Pinpoint the cell where the given text exists, returning its [x, y] midpoint coordinate. 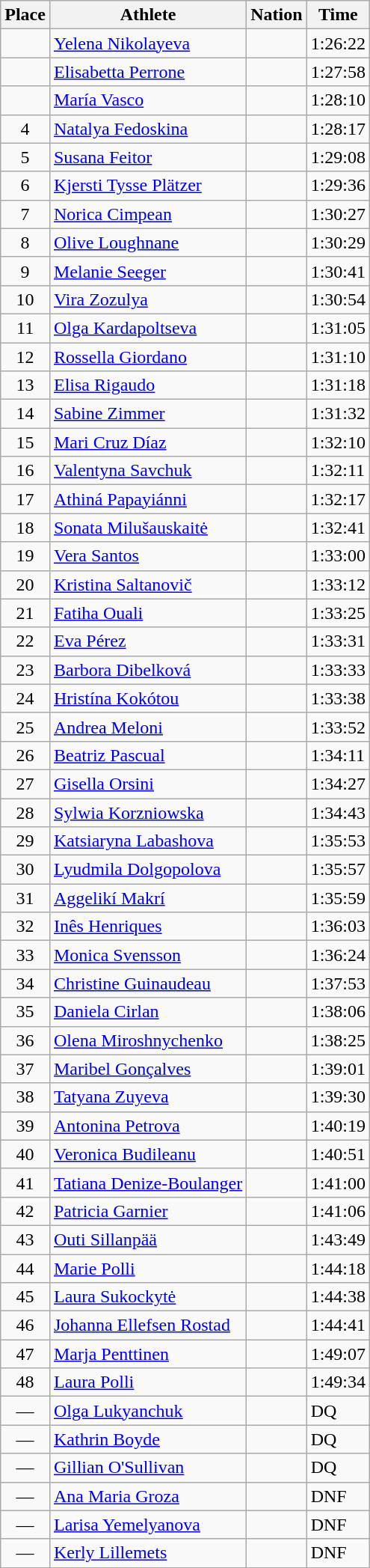
1:38:25 [338, 1040]
Yelena Nikolayeva [148, 43]
Vera Santos [148, 556]
Inês Henriques [148, 927]
Valentyna Savchuk [148, 471]
Kerly Lillemets [148, 1553]
21 [25, 613]
1:49:07 [338, 1354]
23 [25, 670]
1:40:19 [338, 1126]
19 [25, 556]
1:44:41 [338, 1326]
Susana Feitor [148, 157]
Daniela Cirlan [148, 1012]
20 [25, 585]
1:28:17 [338, 129]
1:33:12 [338, 585]
29 [25, 841]
6 [25, 186]
15 [25, 442]
1:29:08 [338, 157]
Norica Cimpean [148, 214]
1:49:34 [338, 1382]
1:36:03 [338, 927]
25 [25, 727]
33 [25, 955]
Hristína Kokótou [148, 698]
4 [25, 129]
1:38:06 [338, 1012]
Andrea Meloni [148, 727]
Christine Guinaudeau [148, 983]
38 [25, 1097]
10 [25, 299]
Nation [277, 15]
Olga Kardapoltseva [148, 328]
32 [25, 927]
1:26:22 [338, 43]
1:30:54 [338, 299]
1:43:49 [338, 1239]
41 [25, 1183]
Athlete [148, 15]
Olena Miroshnychenko [148, 1040]
1:35:57 [338, 870]
34 [25, 983]
Time [338, 15]
Athiná Papayiánni [148, 499]
1:32:17 [338, 499]
1:34:43 [338, 812]
1:32:10 [338, 442]
Aggelikí Makrí [148, 898]
1:33:25 [338, 613]
María Vasco [148, 100]
Mari Cruz Díaz [148, 442]
26 [25, 755]
Olive Loughnane [148, 242]
1:34:27 [338, 784]
43 [25, 1239]
27 [25, 784]
1:30:29 [338, 242]
42 [25, 1211]
35 [25, 1012]
Kjersti Tysse Plätzer [148, 186]
30 [25, 870]
5 [25, 157]
1:28:10 [338, 100]
Marie Polli [148, 1269]
1:39:01 [338, 1069]
18 [25, 528]
1:31:32 [338, 414]
1:30:41 [338, 271]
Barbora Dibelková [148, 670]
11 [25, 328]
37 [25, 1069]
1:44:18 [338, 1269]
48 [25, 1382]
Ana Maria Groza [148, 1496]
24 [25, 698]
1:32:41 [338, 528]
Fatiha Ouali [148, 613]
44 [25, 1269]
1:41:06 [338, 1211]
Monica Svensson [148, 955]
45 [25, 1297]
1:31:18 [338, 385]
1:36:24 [338, 955]
28 [25, 812]
Kristina Saltanovič [148, 585]
Tatiana Denize-Boulanger [148, 1183]
Beatriz Pascual [148, 755]
1:33:33 [338, 670]
1:39:30 [338, 1097]
Lyudmila Dolgopolova [148, 870]
13 [25, 385]
40 [25, 1154]
9 [25, 271]
22 [25, 641]
1:30:27 [338, 214]
Patricia Garnier [148, 1211]
1:33:52 [338, 727]
12 [25, 357]
1:44:38 [338, 1297]
46 [25, 1326]
1:27:58 [338, 72]
Larisa Yemelyanova [148, 1525]
1:35:53 [338, 841]
1:33:00 [338, 556]
Elisa Rigaudo [148, 385]
Vira Zozulya [148, 299]
31 [25, 898]
Kathrin Boyde [148, 1439]
7 [25, 214]
Maribel Gonçalves [148, 1069]
Laura Sukockytė [148, 1297]
39 [25, 1126]
1:35:59 [338, 898]
Elisabetta Perrone [148, 72]
Johanna Ellefsen Rostad [148, 1326]
Antonina Petrova [148, 1126]
1:41:00 [338, 1183]
Katsiaryna Labashova [148, 841]
1:32:11 [338, 471]
Tatyana Zuyeva [148, 1097]
Eva Pérez [148, 641]
Sabine Zimmer [148, 414]
8 [25, 242]
1:33:31 [338, 641]
Place [25, 15]
Veronica Budileanu [148, 1154]
Gillian O'Sullivan [148, 1468]
Olga Lukyanchuk [148, 1411]
1:37:53 [338, 983]
1:31:05 [338, 328]
1:29:36 [338, 186]
Laura Polli [148, 1382]
47 [25, 1354]
36 [25, 1040]
1:40:51 [338, 1154]
Melanie Seeger [148, 271]
1:34:11 [338, 755]
Outi Sillanpää [148, 1239]
17 [25, 499]
Natalya Fedoskina [148, 129]
Gisella Orsini [148, 784]
Rossella Giordano [148, 357]
16 [25, 471]
Marja Penttinen [148, 1354]
1:31:10 [338, 357]
Sylwia Korzniowska [148, 812]
Sonata Milušauskaitė [148, 528]
1:33:38 [338, 698]
14 [25, 414]
